Return (X, Y) of the center of cell containing provided text 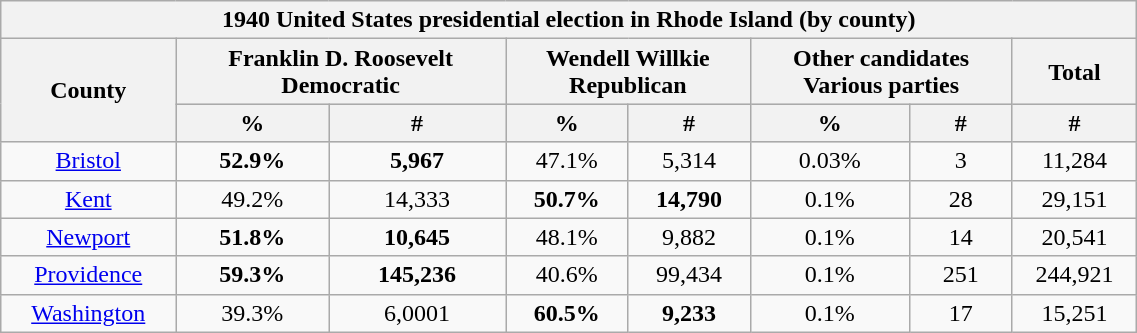
County (88, 90)
Kent (88, 199)
17 (960, 313)
14,790 (689, 199)
Other candidatesVarious parties (881, 72)
9,233 (689, 313)
Newport (88, 237)
52.9% (252, 161)
99,434 (689, 275)
5,314 (689, 161)
10,645 (418, 237)
51.8% (252, 237)
40.6% (567, 275)
28 (960, 199)
29,151 (1074, 199)
0.03% (830, 161)
Wendell WillkieRepublican (628, 72)
11,284 (1074, 161)
Total (1074, 72)
5,967 (418, 161)
251 (960, 275)
6,0001 (418, 313)
49.2% (252, 199)
59.3% (252, 275)
14,333 (418, 199)
39.3% (252, 313)
Franklin D. RooseveltDemocratic (341, 72)
14 (960, 237)
47.1% (567, 161)
1940 United States presidential election in Rhode Island (by county) (569, 20)
60.5% (567, 313)
145,236 (418, 275)
48.1% (567, 237)
15,251 (1074, 313)
Bristol (88, 161)
Washington (88, 313)
9,882 (689, 237)
Providence (88, 275)
244,921 (1074, 275)
3 (960, 161)
50.7% (567, 199)
20,541 (1074, 237)
